Determine the (X, Y) coordinate at the center of the cell enclosing the given text.  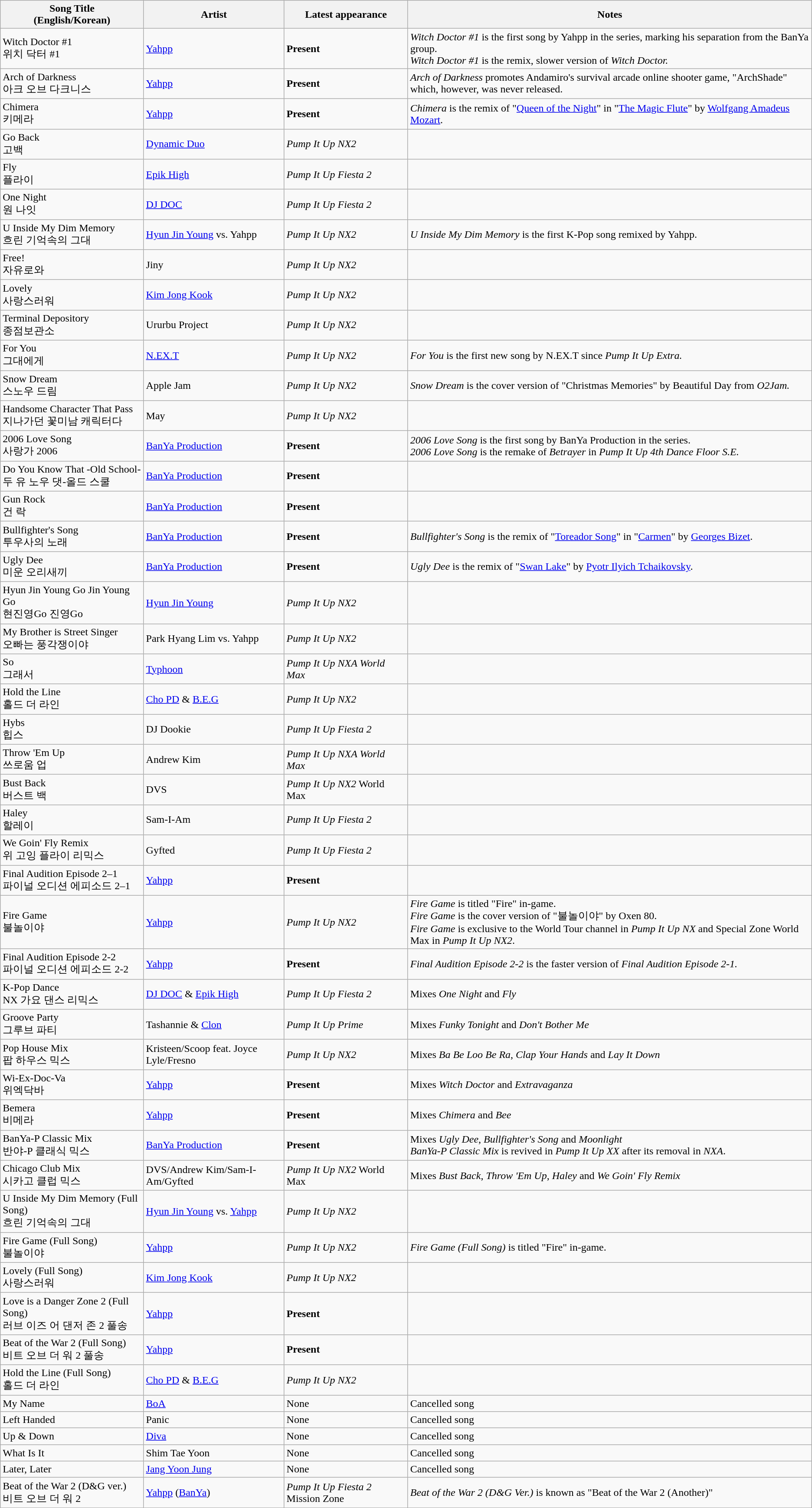
Chicago Club Mix시카고 클럽 믹스 (72, 1176)
N.EX.T (214, 355)
K-Pop DanceNX 가요 댄스 리믹스 (72, 994)
For You is the first new song by N.EX.T since Pump It Up Extra. (610, 355)
Ururbu Project (214, 325)
DJ Dookie (214, 729)
My Name (72, 1403)
Bullfighter's Song is the remix of "Toreador Song" in "Carmen" by Georges Bizet. (610, 536)
Diva (214, 1436)
One Night원 나잇 (72, 204)
Snow Dream is the cover version of "Christmas Memories" by Beautiful Day from O2Jam. (610, 386)
Beat of the War 2 (D&G Ver.) is known as "Beat of the War 2 (Another)" (610, 1493)
BanYa-P Classic Mix반야-P 클래식 믹스 (72, 1145)
Fire Game (Full Song) is titled "Fire" in-game. (610, 1248)
DJ DOC & Epik High (214, 994)
Fire Game불놀이야 (72, 922)
DVS (214, 790)
Mixes Ugly Dee, Bullfighter's Song and MoonlightBanYa-P Classic Mix is revived in Pump It Up XX after its removal in NXA. (610, 1145)
Lovely사랑스러워 (72, 295)
U Inside My Dim Memory흐린 기억속의 그대 (72, 235)
Do You Know That -Old School-두 유 노우 댓-올드 스쿨 (72, 476)
My Brother is Street Singer오빠는 풍각쟁이야 (72, 639)
Hold the Line홀드 더 라인 (72, 699)
Mixes Funky Tonight and Don't Bother Me (610, 1025)
For You그대에게 (72, 355)
Andrew Kim (214, 759)
Sam-I-Am (214, 820)
Hyun Jin Young (214, 602)
Dynamic Duo (214, 144)
U Inside My Dim Memory (Full Song)흐린 기억속의 그대 (72, 1212)
Arch of Darkness promotes Andamiro's survival arcade online shooter game, "ArchShade" which, however, was never released. (610, 84)
Go Back고백 (72, 144)
Final Audition Episode 2-2 is the faster version of Final Audition Episode 2-1. (610, 964)
DVS/Andrew Kim/Sam-I-Am/Gyfted (214, 1176)
Wi-Ex-Doc-Va위엑닥바 (72, 1085)
Pop House Mix팝 하우스 믹스 (72, 1055)
Final Audition Episode 2-2파이널 오디션 에피소드 2-2 (72, 964)
Song Title(English/Korean) (72, 15)
Ugly Dee is the remix of "Swan Lake" by Pyotr Ilyich Tchaikovsky. (610, 567)
Shim Tae Yoon (214, 1453)
Tashannie & Clon (214, 1025)
Fire Game (Full Song)불놀이야 (72, 1248)
2006 Love Song사랑가 2006 (72, 446)
U Inside My Dim Memory is the first K-Pop song remixed by Yahpp. (610, 235)
Groove Party그루브 파티 (72, 1025)
Pump It Up Prime (346, 1025)
Apple Jam (214, 386)
Park Hyang Lim vs. Yahpp (214, 639)
Hold the Line (Full Song)홀드 더 라인 (72, 1380)
Hybs힙스 (72, 729)
Fly플라이 (72, 174)
So그래서 (72, 669)
BoA (214, 1403)
Haley할레이 (72, 820)
Bemera비메라 (72, 1115)
Witch Doctor #1위치 닥터 #1 (72, 49)
DJ DOC (214, 204)
Kristeen/Scoop feat. Joyce Lyle/Fresno (214, 1055)
Terminal Depository종점보관소 (72, 325)
Mixes One Night and Fly (610, 994)
Chimera is the remix of "Queen of the Night" in "The Magic Flute" by Wolfgang Amadeus Mozart. (610, 114)
Artist (214, 15)
Ugly Dee미운 오리새끼 (72, 567)
Mixes Bust Back, Throw 'Em Up, Haley and We Goin' Fly Remix (610, 1176)
Jiny (214, 265)
Mixes Ba Be Loo Be Ra, Clap Your Hands and Lay It Down (610, 1055)
May (214, 416)
Bullfighter's Song투우사의 노래 (72, 536)
Panic (214, 1420)
Gyfted (214, 850)
We Goin' Fly Remix위 고잉 플라이 리믹스 (72, 850)
Jang Yoon Jung (214, 1469)
Lovely (Full Song)사랑스러워 (72, 1278)
Free!자유로와 (72, 265)
Beat of the War 2 (D&G ver.)비트 오브 더 워 2 (72, 1493)
Throw 'Em Up쓰로움 업 (72, 759)
Snow Dream스노우 드림 (72, 386)
Latest appearance (346, 15)
Final Audition Episode 2–1파이널 오디션 에피소드 2–1 (72, 880)
Hyun Jin Young Go Jin Young Go현진영Go 진영Go (72, 602)
Later, Later (72, 1469)
Notes (610, 15)
Handsome Character That Pass지나가던 꽃미남 캐릭터다 (72, 416)
Mixes Witch Doctor and Extravaganza (610, 1085)
What Is It (72, 1453)
Love is a Danger Zone 2 (Full Song)러브 이즈 어 댄저 존 2 풀송 (72, 1314)
Arch of Darkness아크 오브 다크니스 (72, 84)
Left Handed (72, 1420)
Mixes Chimera and Bee (610, 1115)
Epik High (214, 174)
Bust Back버스트 백 (72, 790)
Pump It Up Fiesta 2 Mission Zone (346, 1493)
Typhoon (214, 669)
Chimera키메라 (72, 114)
Yahpp (BanYa) (214, 1493)
Up & Down (72, 1436)
Beat of the War 2 (Full Song)비트 오브 더 워 2 풀송 (72, 1350)
Gun Rock건 락 (72, 506)
2006 Love Song is the first song by BanYa Production in the series.2006 Love Song is the remake of Betrayer in Pump It Up 4th Dance Floor S.E. (610, 446)
